From the cell containing the given text, extract its center point as (x, y) coordinate. 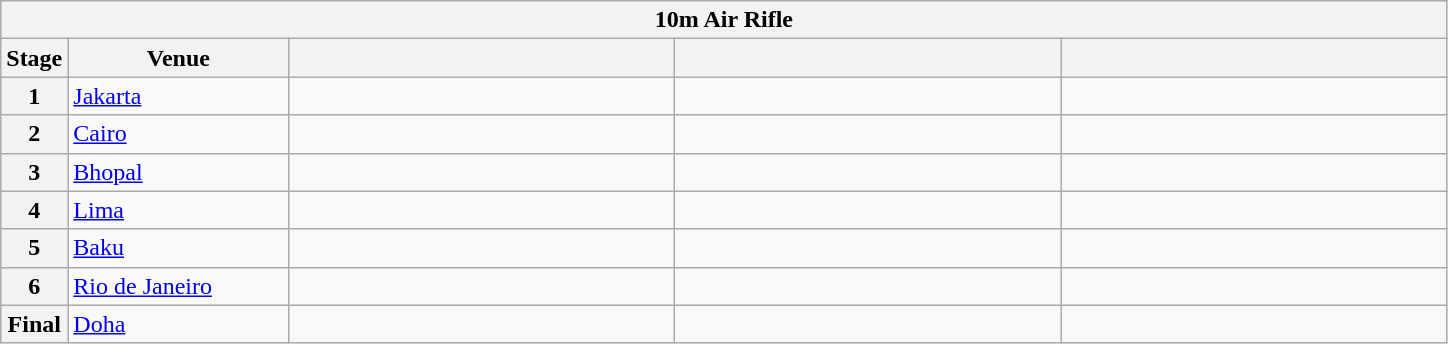
Final (34, 324)
3 (34, 172)
Doha (178, 324)
10m Air Rifle (724, 20)
Stage (34, 58)
Baku (178, 248)
Rio de Janeiro (178, 286)
Jakarta (178, 96)
Lima (178, 210)
Bhopal (178, 172)
Venue (178, 58)
6 (34, 286)
Cairo (178, 134)
5 (34, 248)
4 (34, 210)
1 (34, 96)
2 (34, 134)
